Locate the cell with the specified text and output its [x, y] center coordinate. 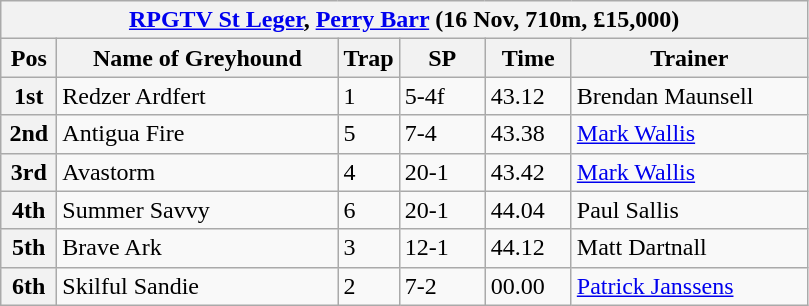
6 [368, 210]
5 [368, 134]
5th [29, 248]
1st [29, 96]
Patrick Janssens [689, 286]
2nd [29, 134]
6th [29, 286]
RPGTV St Leger, Perry Barr (16 Nov, 710m, £15,000) [404, 20]
3 [368, 248]
1 [368, 96]
Trap [368, 58]
Redzer Ardfert [198, 96]
Pos [29, 58]
7-2 [442, 286]
12-1 [442, 248]
7-4 [442, 134]
Trainer [689, 58]
5-4f [442, 96]
43.12 [528, 96]
4 [368, 172]
Name of Greyhound [198, 58]
Summer Savvy [198, 210]
SP [442, 58]
Skilful Sandie [198, 286]
Brendan Maunsell [689, 96]
3rd [29, 172]
44.12 [528, 248]
4th [29, 210]
Antigua Fire [198, 134]
44.04 [528, 210]
2 [368, 286]
Paul Sallis [689, 210]
Brave Ark [198, 248]
00.00 [528, 286]
43.42 [528, 172]
43.38 [528, 134]
Matt Dartnall [689, 248]
Time [528, 58]
Avastorm [198, 172]
